Search for the cell housing the specified text and yield its (x, y) center coordinate. 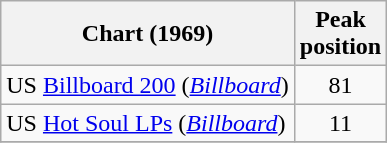
US Billboard 200 (Billboard) (148, 85)
Peakposition (340, 34)
81 (340, 85)
Chart (1969) (148, 34)
11 (340, 123)
US Hot Soul LPs (Billboard) (148, 123)
